Identify which cell holds the provided text, then report its (x, y) central coordinate. 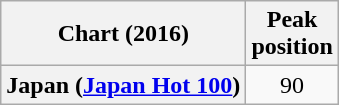
Japan (Japan Hot 100) (124, 85)
90 (292, 85)
Chart (2016) (124, 34)
Peakposition (292, 34)
